Extract the [x, y] coordinate from the center of the cell holding the provided text.  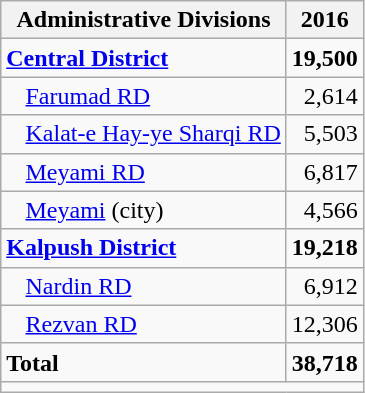
38,718 [324, 362]
Total [144, 362]
6,817 [324, 172]
6,912 [324, 286]
Central District [144, 58]
19,500 [324, 58]
Meyami (city) [144, 210]
Farumad RD [144, 96]
2,614 [324, 96]
Kalat-e Hay-ye Sharqi RD [144, 134]
Rezvan RD [144, 324]
Kalpush District [144, 248]
12,306 [324, 324]
5,503 [324, 134]
Nardin RD [144, 286]
Meyami RD [144, 172]
2016 [324, 20]
Administrative Divisions [144, 20]
4,566 [324, 210]
19,218 [324, 248]
